Provide the [X, Y] coordinate of the cell's center where the given text is located.  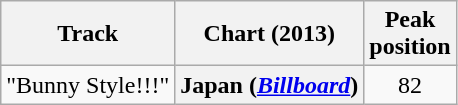
Peakposition [410, 34]
82 [410, 85]
"Bunny Style!!!" [88, 85]
Track [88, 34]
Japan (Billboard) [270, 85]
Chart (2013) [270, 34]
